Find where the given text appears and provide that cell's center as (X, Y) coordinate. 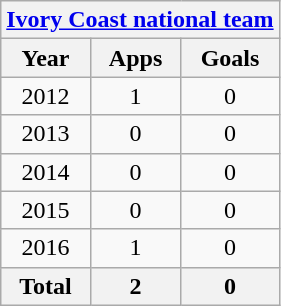
Ivory Coast national team (140, 20)
Year (46, 58)
2012 (46, 96)
2013 (46, 134)
Apps (136, 58)
2016 (46, 248)
2 (136, 286)
2014 (46, 172)
2015 (46, 210)
Total (46, 286)
Goals (230, 58)
